Locate the cell with the specified text and output its [X, Y] center coordinate. 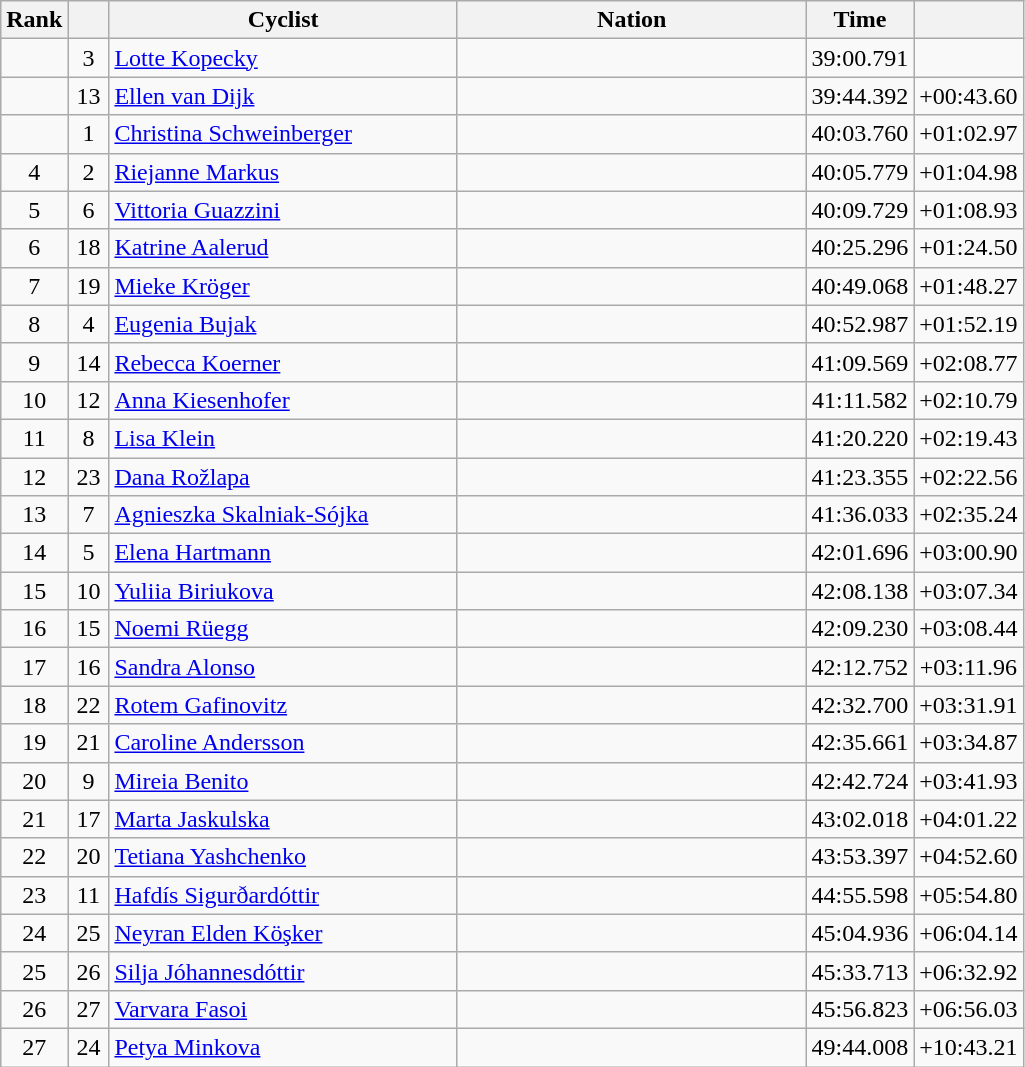
Time [860, 20]
39:00.791 [860, 58]
Rotem Gafinovitz [284, 705]
40:25.296 [860, 248]
Rebecca Koerner [284, 362]
Neyran Elden Köşker [284, 933]
+05:54.80 [968, 895]
+03:34.87 [968, 743]
+03:41.93 [968, 781]
43:02.018 [860, 819]
+03:07.34 [968, 591]
Mieke Kröger [284, 286]
+02:10.79 [968, 400]
Rank [34, 20]
Mireia Benito [284, 781]
+03:31.91 [968, 705]
40:52.987 [860, 324]
Agnieszka Skalniak-Sójka [284, 515]
+06:32.92 [968, 971]
49:44.008 [860, 1047]
42:08.138 [860, 591]
Nation [632, 20]
Tetiana Yashchenko [284, 857]
+03:11.96 [968, 667]
Yuliia Biriukova [284, 591]
Lotte Kopecky [284, 58]
+02:35.24 [968, 515]
45:04.936 [860, 933]
+04:52.60 [968, 857]
39:44.392 [860, 96]
+10:43.21 [968, 1047]
+03:00.90 [968, 553]
Vittoria Guazzini [284, 210]
41:36.033 [860, 515]
45:33.713 [860, 971]
+06:56.03 [968, 1009]
Caroline Andersson [284, 743]
41:20.220 [860, 438]
Eugenia Bujak [284, 324]
Sandra Alonso [284, 667]
+01:24.50 [968, 248]
3 [88, 58]
Riejanne Markus [284, 172]
+03:08.44 [968, 629]
44:55.598 [860, 895]
Petya Minkova [284, 1047]
Christina Schweinberger [284, 134]
Silja Jóhannesdóttir [284, 971]
Ellen van Dijk [284, 96]
+02:19.43 [968, 438]
42:32.700 [860, 705]
+02:22.56 [968, 477]
Cyclist [284, 20]
+01:02.97 [968, 134]
41:23.355 [860, 477]
1 [88, 134]
+01:52.19 [968, 324]
42:12.752 [860, 667]
45:56.823 [860, 1009]
40:05.779 [860, 172]
Hafdís Sigurðardóttir [284, 895]
42:01.696 [860, 553]
Marta Jaskulska [284, 819]
42:42.724 [860, 781]
41:09.569 [860, 362]
40:09.729 [860, 210]
Varvara Fasoi [284, 1009]
Elena Hartmann [284, 553]
2 [88, 172]
Noemi Rüegg [284, 629]
+01:08.93 [968, 210]
+06:04.14 [968, 933]
41:11.582 [860, 400]
42:35.661 [860, 743]
Lisa Klein [284, 438]
+01:04.98 [968, 172]
Dana Rožlapa [284, 477]
+02:08.77 [968, 362]
Anna Kiesenhofer [284, 400]
+01:48.27 [968, 286]
40:49.068 [860, 286]
40:03.760 [860, 134]
Katrine Aalerud [284, 248]
42:09.230 [860, 629]
+04:01.22 [968, 819]
43:53.397 [860, 857]
+00:43.60 [968, 96]
